Find where the given text appears and provide that cell's center as (X, Y) coordinate. 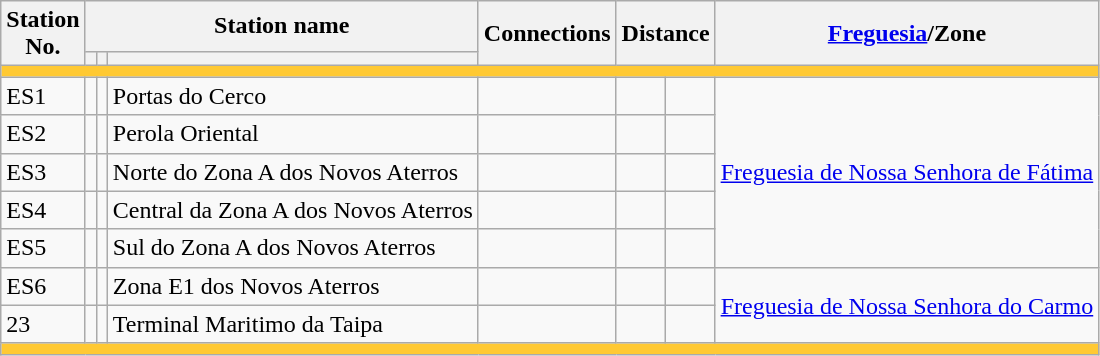
Terminal Maritimo da Taipa (292, 324)
Perola Oriental (292, 134)
Central da Zona A dos Novos Aterros (292, 210)
Sul do Zona A dos Novos Aterros (292, 248)
Distance (666, 34)
ES6 (43, 286)
ES3 (43, 172)
ES5 (43, 248)
23 (43, 324)
ES1 (43, 96)
Freguesia de Nossa Senhora do Carmo (907, 305)
Portas do Cerco (292, 96)
ES4 (43, 210)
Zona E1 dos Novos Aterros (292, 286)
Station name (282, 26)
StationNo. (43, 34)
ES2 (43, 134)
Freguesia/Zone (907, 34)
Connections (547, 34)
Freguesia de Nossa Senhora de Fátima (907, 172)
Norte do Zona A dos Novos Aterros (292, 172)
